Pinpoint the cell where the given text exists, returning its (x, y) midpoint coordinate. 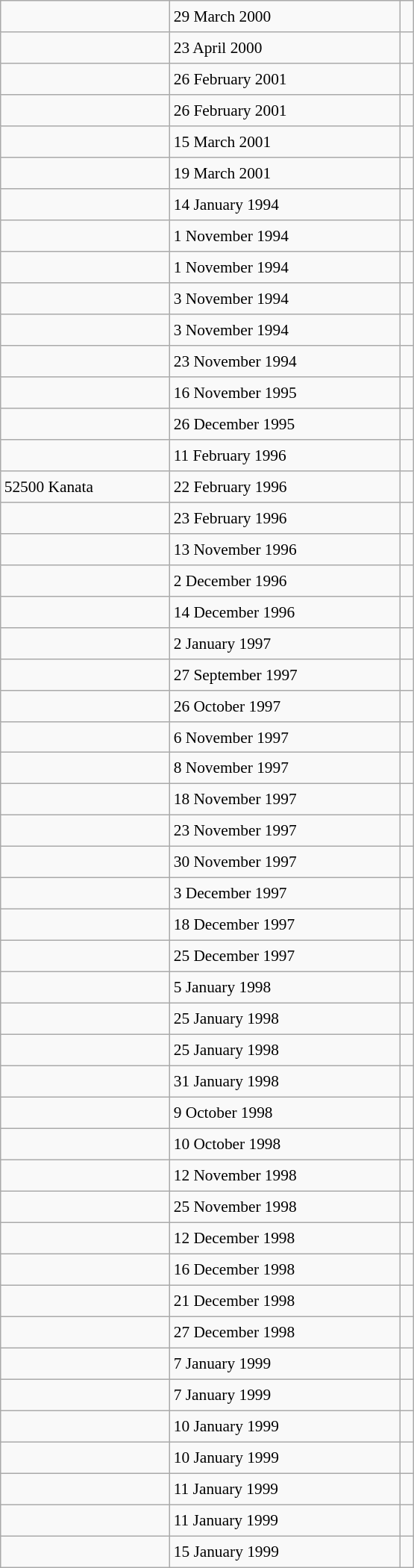
13 November 1996 (285, 549)
11 February 1996 (285, 455)
19 March 2001 (285, 173)
2 December 1996 (285, 580)
15 January 1999 (285, 1552)
21 December 1998 (285, 1301)
16 December 1998 (285, 1269)
52500 Kanata (85, 486)
3 December 1997 (285, 894)
14 January 1994 (285, 205)
14 December 1996 (285, 612)
30 November 1997 (285, 862)
26 October 1997 (285, 706)
22 February 1996 (285, 486)
18 December 1997 (285, 925)
15 March 2001 (285, 142)
23 November 1994 (285, 361)
29 March 2000 (285, 16)
2 January 1997 (285, 643)
31 January 1998 (285, 1082)
27 September 1997 (285, 674)
5 January 1998 (285, 988)
23 November 1997 (285, 831)
27 December 1998 (285, 1332)
16 November 1995 (285, 393)
6 November 1997 (285, 737)
25 November 1998 (285, 1207)
18 November 1997 (285, 800)
10 October 1998 (285, 1144)
12 November 1998 (285, 1175)
25 December 1997 (285, 956)
23 April 2000 (285, 48)
23 February 1996 (285, 517)
9 October 1998 (285, 1113)
12 December 1998 (285, 1238)
8 November 1997 (285, 768)
26 December 1995 (285, 423)
